Locate the cell with the specified text and output its (X, Y) center coordinate. 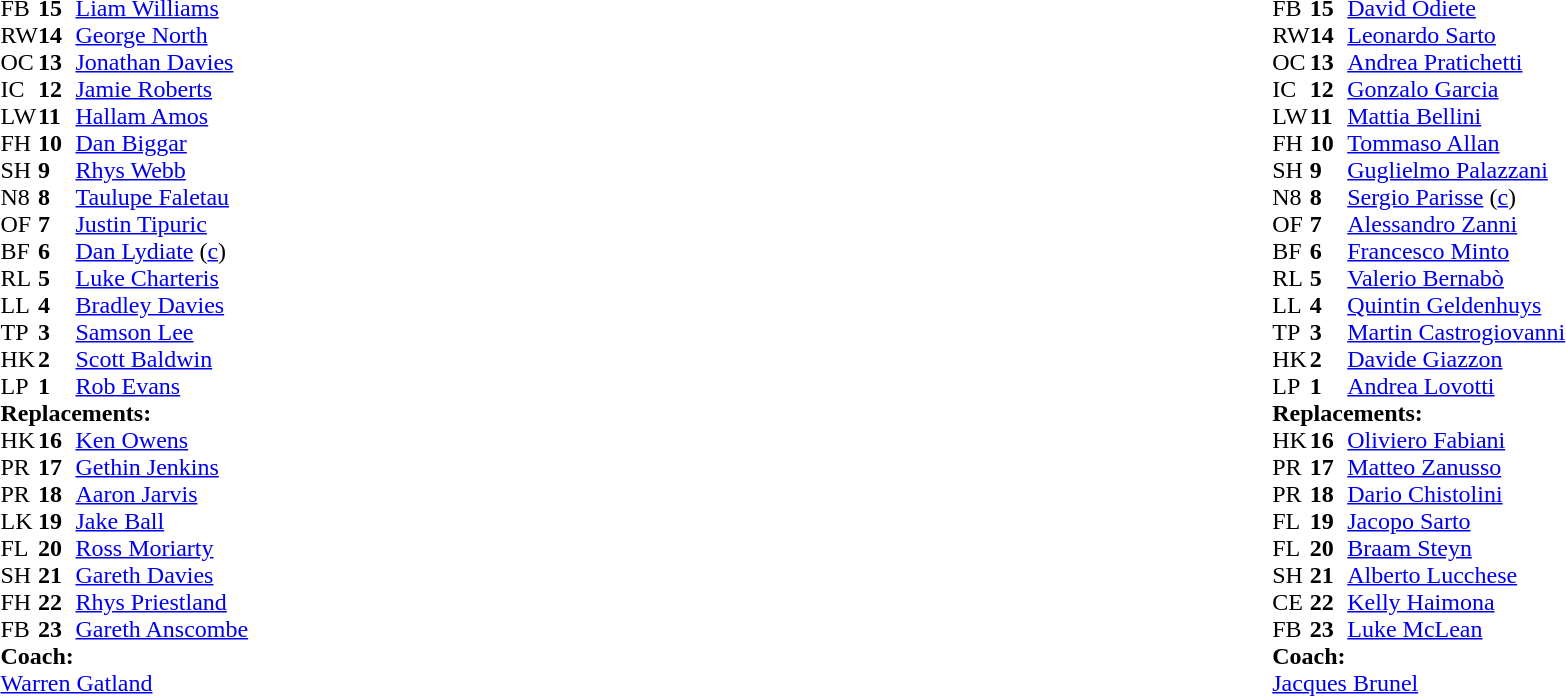
Gonzalo Garcia (1456, 90)
Dan Lydiate (c) (162, 252)
Scott Baldwin (162, 360)
Alessandro Zanni (1456, 224)
Oliviero Fabiani (1456, 440)
Samson Lee (162, 332)
Andrea Lovotti (1456, 386)
Martin Castrogiovanni (1456, 332)
Matteo Zanusso (1456, 468)
Valerio Bernabò (1456, 278)
Ken Owens (162, 440)
Gethin Jenkins (162, 468)
Ross Moriarty (162, 548)
Davide Giazzon (1456, 360)
Quintin Geldenhuys (1456, 306)
Bradley Davies (162, 306)
Dario Chistolini (1456, 494)
Braam Steyn (1456, 548)
Guglielmo Palazzani (1456, 170)
Gareth Anscombe (162, 630)
Rhys Priestland (162, 602)
Taulupe Faletau (162, 198)
Jonathan Davies (162, 62)
CE (1291, 602)
George North (162, 36)
Tommaso Allan (1456, 144)
Mattia Bellini (1456, 116)
Hallam Amos (162, 116)
Luke McLean (1456, 630)
Aaron Jarvis (162, 494)
Kelly Haimona (1456, 602)
Justin Tipuric (162, 224)
Dan Biggar (162, 144)
Jamie Roberts (162, 90)
Andrea Pratichetti (1456, 62)
Gareth Davies (162, 576)
Francesco Minto (1456, 252)
Rhys Webb (162, 170)
Jacopo Sarto (1456, 522)
Alberto Lucchese (1456, 576)
Jake Ball (162, 522)
Luke Charteris (162, 278)
LK (19, 522)
Rob Evans (162, 386)
Leonardo Sarto (1456, 36)
Sergio Parisse (c) (1456, 198)
